Return the [x, y] coordinate for the center point of the cell that contains the specified text.  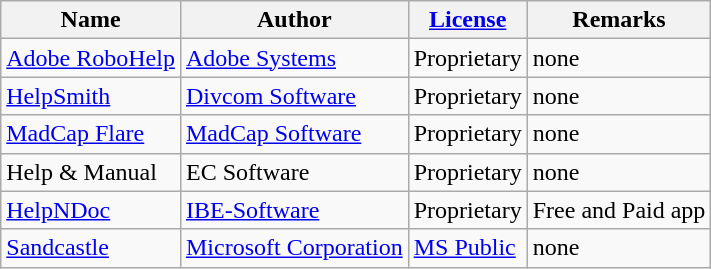
Name [91, 20]
HelpNDoc [91, 210]
Help & Manual [91, 172]
Adobe RoboHelp [91, 58]
Sandcastle [91, 248]
Divcom Software [294, 96]
Adobe Systems [294, 58]
Free and Paid app [619, 210]
EC Software [294, 172]
Author [294, 20]
License [468, 20]
IBE-Software [294, 210]
Microsoft Corporation [294, 248]
Remarks [619, 20]
HelpSmith [91, 96]
MadCap Flare [91, 134]
MadCap Software [294, 134]
MS Public [468, 248]
